From the cell containing the given text, extract its center point as [x, y] coordinate. 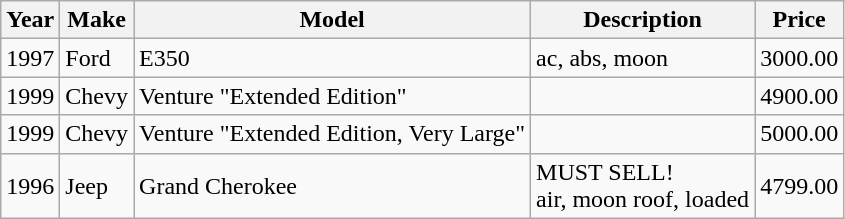
4799.00 [800, 186]
MUST SELL!air, moon roof, loaded [643, 186]
Jeep [97, 186]
5000.00 [800, 134]
Price [800, 20]
ac, abs, moon [643, 58]
Year [30, 20]
E350 [332, 58]
1997 [30, 58]
1996 [30, 186]
Model [332, 20]
Description [643, 20]
Venture "Extended Edition, Very Large" [332, 134]
Grand Cherokee [332, 186]
Make [97, 20]
Venture "Extended Edition" [332, 96]
Ford [97, 58]
4900.00 [800, 96]
3000.00 [800, 58]
